For the text-containing cell, return its midpoint in [X, Y] coordinate format. 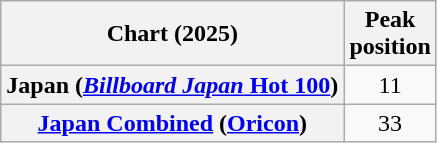
Chart (2025) [172, 34]
Japan (Billboard Japan Hot 100) [172, 85]
11 [390, 85]
Japan Combined (Oricon) [172, 123]
Peakposition [390, 34]
33 [390, 123]
